Scan for the cell matching the given text and deliver its [X, Y] coordinate at center. 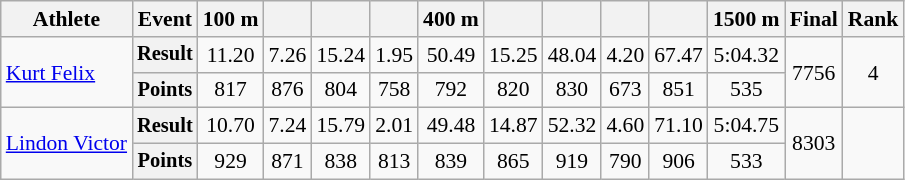
71.10 [678, 126]
400 m [451, 19]
792 [451, 90]
49.48 [451, 126]
919 [572, 162]
11.20 [231, 55]
1500 m [746, 19]
15.79 [340, 126]
851 [678, 90]
10.70 [231, 126]
804 [340, 90]
876 [288, 90]
817 [231, 90]
4.20 [625, 55]
929 [231, 162]
865 [514, 162]
7756 [814, 72]
Lindon Victor [66, 144]
758 [394, 90]
673 [625, 90]
830 [572, 90]
15.24 [340, 55]
5:04.32 [746, 55]
Final [814, 19]
100 m [231, 19]
7.24 [288, 126]
533 [746, 162]
839 [451, 162]
906 [678, 162]
7.26 [288, 55]
790 [625, 162]
2.01 [394, 126]
8303 [814, 144]
1.95 [394, 55]
67.47 [678, 55]
871 [288, 162]
5:04.75 [746, 126]
535 [746, 90]
48.04 [572, 55]
820 [514, 90]
15.25 [514, 55]
52.32 [572, 126]
Rank [874, 19]
Athlete [66, 19]
838 [340, 162]
4.60 [625, 126]
Kurt Felix [66, 72]
50.49 [451, 55]
813 [394, 162]
Event [165, 19]
14.87 [514, 126]
4 [874, 72]
